Search for the cell housing the specified text and yield its (x, y) center coordinate. 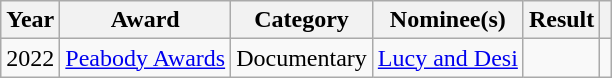
Category (302, 20)
Peabody Awards (146, 58)
2022 (30, 58)
Lucy and Desi (448, 58)
Award (146, 20)
Nominee(s) (448, 20)
Documentary (302, 58)
Result (561, 20)
Year (30, 20)
